Determine the (X, Y) coordinate at the center of the cell enclosing the given text.  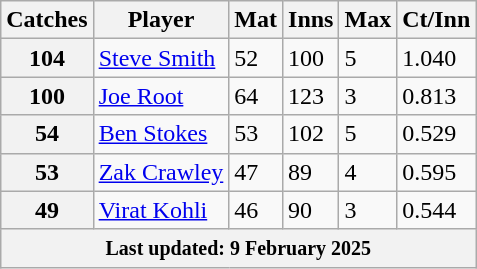
Last updated: 9 February 2025 (238, 248)
Mat (256, 20)
Player (161, 20)
90 (311, 210)
64 (256, 96)
54 (47, 134)
0.529 (436, 134)
1.040 (436, 58)
102 (311, 134)
47 (256, 172)
Ben Stokes (161, 134)
Joe Root (161, 96)
49 (47, 210)
Catches (47, 20)
Virat Kohli (161, 210)
46 (256, 210)
Inns (311, 20)
0.813 (436, 96)
Steve Smith (161, 58)
104 (47, 58)
89 (311, 172)
123 (311, 96)
0.595 (436, 172)
4 (368, 172)
0.544 (436, 210)
Max (368, 20)
52 (256, 58)
Ct/Inn (436, 20)
Zak Crawley (161, 172)
